Output the [x, y] coordinate of the center of the cell containing the given text.  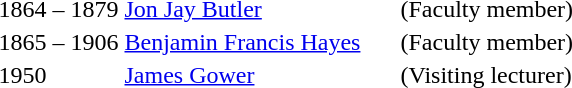
Benjamin Francis Hayes [260, 42]
